Search for the cell housing the specified text and yield its (X, Y) center coordinate. 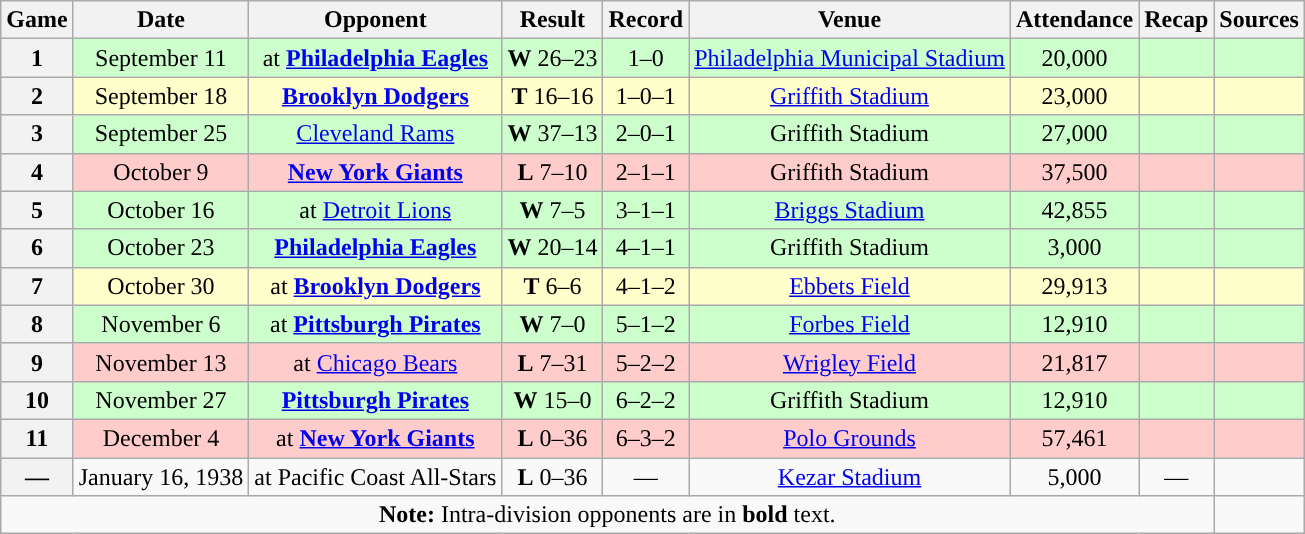
9 (37, 362)
4 (37, 172)
T 6–6 (552, 286)
1–0–1 (646, 96)
37,500 (1074, 172)
6–3–2 (646, 438)
L 7–31 (552, 362)
W 15–0 (552, 400)
Record (646, 20)
September 18 (161, 96)
Note: Intra-division opponents are in bold text. (608, 515)
Forbes Field (850, 324)
at Philadelphia Eagles (376, 58)
Philadelphia Eagles (376, 248)
November 6 (161, 324)
Date (161, 20)
8 (37, 324)
January 16, 1938 (161, 477)
6–2–2 (646, 400)
at New York Giants (376, 438)
3,000 (1074, 248)
23,000 (1074, 96)
3 (37, 134)
7 (37, 286)
Wrigley Field (850, 362)
at Brooklyn Dodgers (376, 286)
at Pittsburgh Pirates (376, 324)
November 13 (161, 362)
Venue (850, 20)
Game (37, 20)
Briggs Stadium (850, 210)
2–0–1 (646, 134)
September 11 (161, 58)
Polo Grounds (850, 438)
1 (37, 58)
10 (37, 400)
6 (37, 248)
September 25 (161, 134)
Pittsburgh Pirates (376, 400)
W 26–23 (552, 58)
4–1–2 (646, 286)
Opponent (376, 20)
W 7–5 (552, 210)
42,855 (1074, 210)
5 (37, 210)
Recap (1176, 20)
Ebbets Field (850, 286)
at Pacific Coast All-Stars (376, 477)
5–1–2 (646, 324)
Cleveland Rams (376, 134)
W 7–0 (552, 324)
October 16 (161, 210)
Brooklyn Dodgers (376, 96)
T 16–16 (552, 96)
3–1–1 (646, 210)
2 (37, 96)
5–2–2 (646, 362)
Attendance (1074, 20)
at Detroit Lions (376, 210)
L 7–10 (552, 172)
October 9 (161, 172)
W 20–14 (552, 248)
4–1–1 (646, 248)
W 37–13 (552, 134)
21,817 (1074, 362)
5,000 (1074, 477)
October 30 (161, 286)
November 27 (161, 400)
20,000 (1074, 58)
December 4 (161, 438)
New York Giants (376, 172)
Kezar Stadium (850, 477)
Sources (1260, 20)
October 23 (161, 248)
2–1–1 (646, 172)
11 (37, 438)
at Chicago Bears (376, 362)
Philadelphia Municipal Stadium (850, 58)
29,913 (1074, 286)
27,000 (1074, 134)
Result (552, 20)
57,461 (1074, 438)
1–0 (646, 58)
